Capture the cell that displays the provided text and extract its [X, Y] central coordinate. 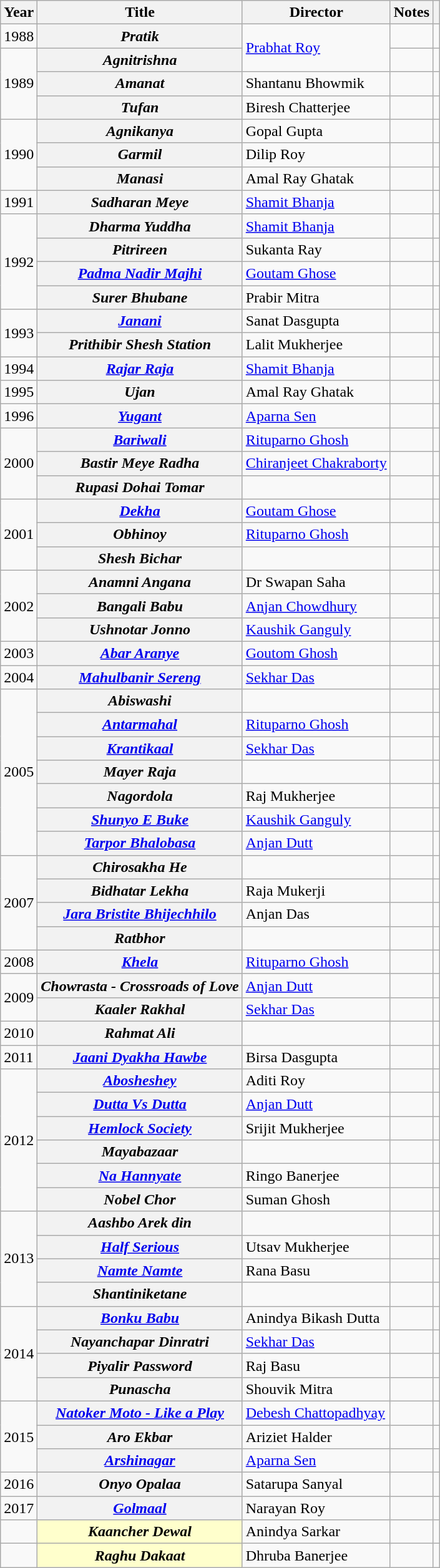
Bastir Meye Radha [140, 463]
1993 [19, 333]
1996 [19, 416]
Yugant [140, 416]
Manasi [140, 178]
2014 [19, 1353]
Rupasi Dohai Tomar [140, 487]
Aro Ekbar [140, 1436]
Prithibir Shesh Station [140, 345]
Pitrireen [140, 249]
Piyalir Password [140, 1365]
Antarmahal [140, 725]
Bangali Babu [140, 606]
1989 [19, 84]
Rahmat Ali [140, 1033]
Rajar Raja [140, 369]
Kaancher Dewal [140, 1532]
Utsav Mukherjee [316, 1247]
Punascha [140, 1389]
Agnikanya [140, 131]
Goutom Ghosh [316, 653]
Dekha [140, 511]
2017 [19, 1508]
Kaaler Rakhal [140, 1009]
Ringo Banerjee [316, 1176]
Bidhatar Lekha [140, 891]
Raj Mukherjee [316, 796]
1992 [19, 261]
1988 [19, 36]
Anjan Das [316, 914]
Natoker Moto - Like a Play [140, 1413]
2011 [19, 1057]
2015 [19, 1436]
Anindya Sarkar [316, 1532]
Arshinagar [140, 1461]
Anamni Angana [140, 582]
Dr Swapan Saha [316, 582]
Khela [140, 962]
Sanat Dasgupta [316, 321]
Tufan [140, 107]
Obhinoy [140, 535]
Narayan Roy [316, 1508]
Nobel Chor [140, 1199]
Ushnotar Jonno [140, 629]
1994 [19, 369]
Biresh Chatterjee [316, 107]
Aashbo Arek din [140, 1223]
Nayanchapar Dinratri [140, 1342]
Raghu Dakaat [140, 1556]
Namte Namte [140, 1270]
Jaani Dyakha Hawbe [140, 1057]
Year [19, 12]
Aditi Roy [316, 1081]
Janani [140, 321]
1990 [19, 155]
2013 [19, 1259]
Srijit Mukherjee [316, 1128]
Suman Ghosh [316, 1199]
Ratbhor [140, 938]
2009 [19, 997]
1995 [19, 392]
Shesh Bichar [140, 558]
2005 [19, 772]
Satarupa Sanyal [316, 1484]
Abiswashi [140, 701]
Mahulbanir Sereng [140, 677]
Amanat [140, 84]
Agnitrishna [140, 60]
Abosheshey [140, 1081]
Shantanu Bhowmik [316, 84]
2003 [19, 653]
Jara Bristite Bhijechhilo [140, 914]
2012 [19, 1140]
Lalit Mukherjee [316, 345]
2010 [19, 1033]
Prabhat Roy [316, 48]
Director [316, 12]
Tarpor Bhalobasa [140, 843]
2002 [19, 606]
Dutta Vs Dutta [140, 1105]
Dharma Yuddha [140, 226]
2004 [19, 677]
1991 [19, 202]
Bonku Babu [140, 1318]
Shantiniketane [140, 1294]
Chirosakha He [140, 867]
Na Hannyate [140, 1176]
Nagordola [140, 796]
2008 [19, 962]
2007 [19, 903]
Pratik [140, 36]
2000 [19, 463]
Onyo Opalaa [140, 1484]
Anjan Chowdhury [316, 606]
Abar Aranye [140, 653]
Hemlock Society [140, 1128]
2016 [19, 1484]
Golmaal [140, 1508]
Debesh Chattopadhyay [316, 1413]
Shouvik Mitra [316, 1389]
Ujan [140, 392]
Shunyo E Buke [140, 820]
2001 [19, 535]
Dilip Roy [316, 155]
Chowrasta - Crossroads of Love [140, 985]
Anindya Bikash Dutta [316, 1318]
Krantikaal [140, 748]
Prabir Mitra [316, 298]
Half Serious [140, 1247]
Sadharan Meye [140, 202]
Chiranjeet Chakraborty [316, 463]
Title [140, 12]
Surer Bhubane [140, 298]
Raj Basu [316, 1365]
Birsa Dasgupta [316, 1057]
Gopal Gupta [316, 131]
Dhruba Banerjee [316, 1556]
Ariziet Halder [316, 1436]
Sukanta Ray [316, 249]
Mayer Raja [140, 772]
Padma Nadir Majhi [140, 273]
Rana Basu [316, 1270]
Garmil [140, 155]
Bariwali [140, 440]
Mayabazaar [140, 1152]
Notes [411, 12]
Raja Mukerji [316, 891]
